Return [x, y] of the center of cell containing provided text 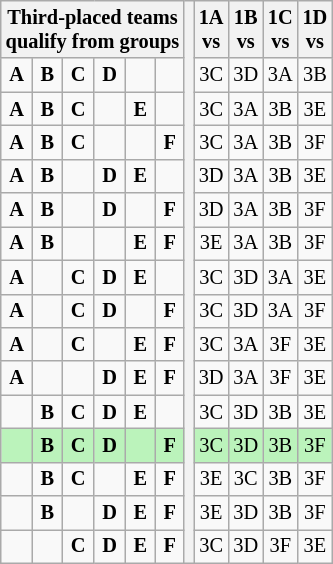
1Avs [212, 29]
Third-placed teamsqualify from groups [92, 29]
1Cvs [280, 29]
1Bvs [246, 29]
1Dvs [316, 29]
